Determine the [X, Y] coordinate at the center of the cell enclosing the given text.  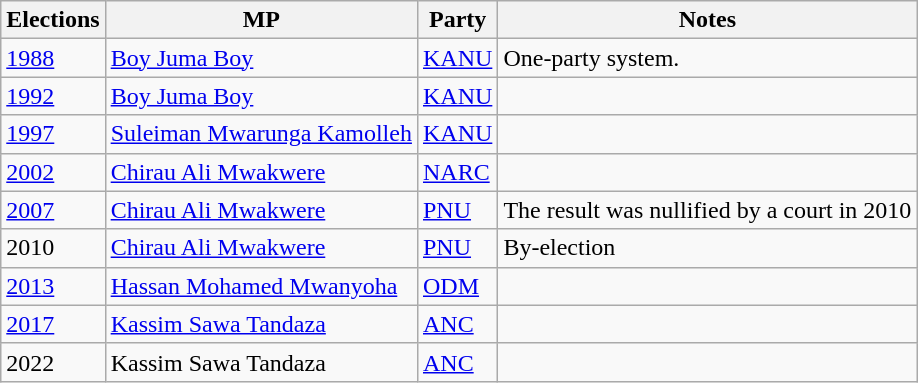
Notes [708, 20]
2007 [53, 210]
Party [457, 20]
1992 [53, 96]
2002 [53, 172]
By-election [708, 248]
Suleiman Mwarunga Kamolleh [261, 134]
1997 [53, 134]
One-party system. [708, 58]
MP [261, 20]
2010 [53, 248]
The result was nullified by a court in 2010 [708, 210]
2017 [53, 324]
1988 [53, 58]
2013 [53, 286]
Elections [53, 20]
ODM [457, 286]
2022 [53, 362]
Hassan Mohamed Mwanyoha [261, 286]
NARC [457, 172]
